Provide the [x, y] coordinate of the cell's center where the given text is located.  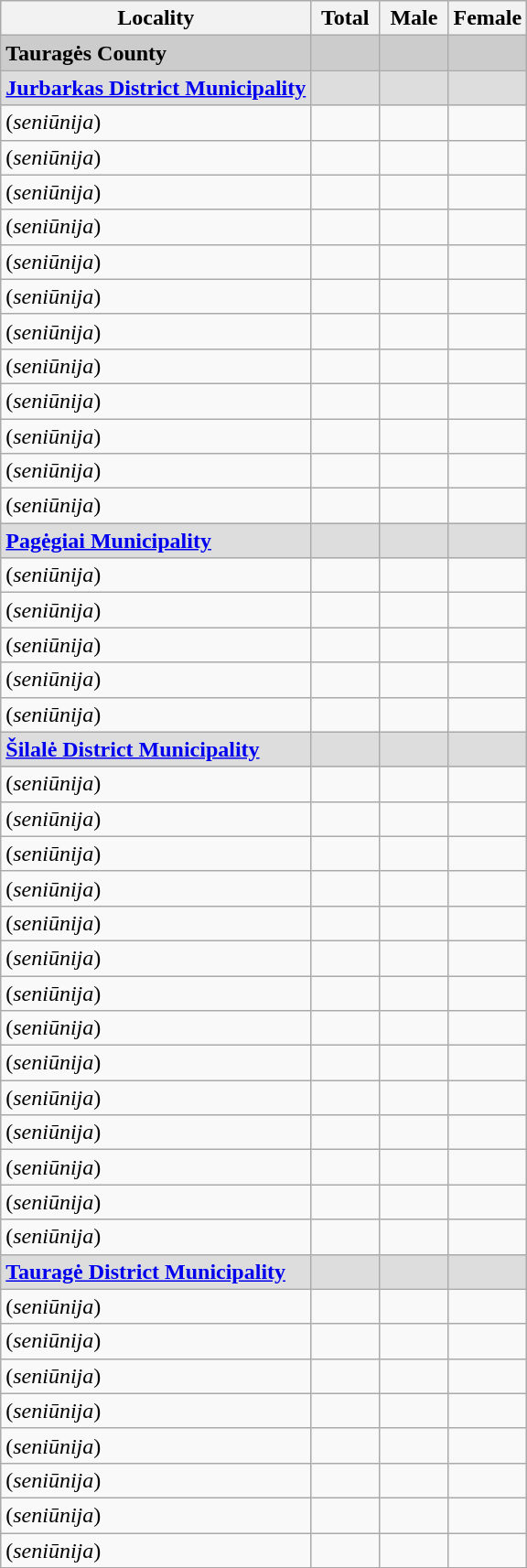
Total [346, 18]
Tauragė District Municipality [156, 1272]
Šilalė District Municipality [156, 749]
Jurbarkas District Municipality [156, 88]
Pagėgiai Municipality [156, 541]
Tauragės County [156, 53]
Female [488, 18]
Male [414, 18]
Locality [156, 18]
